Find where the given text appears and provide that cell's center as (X, Y) coordinate. 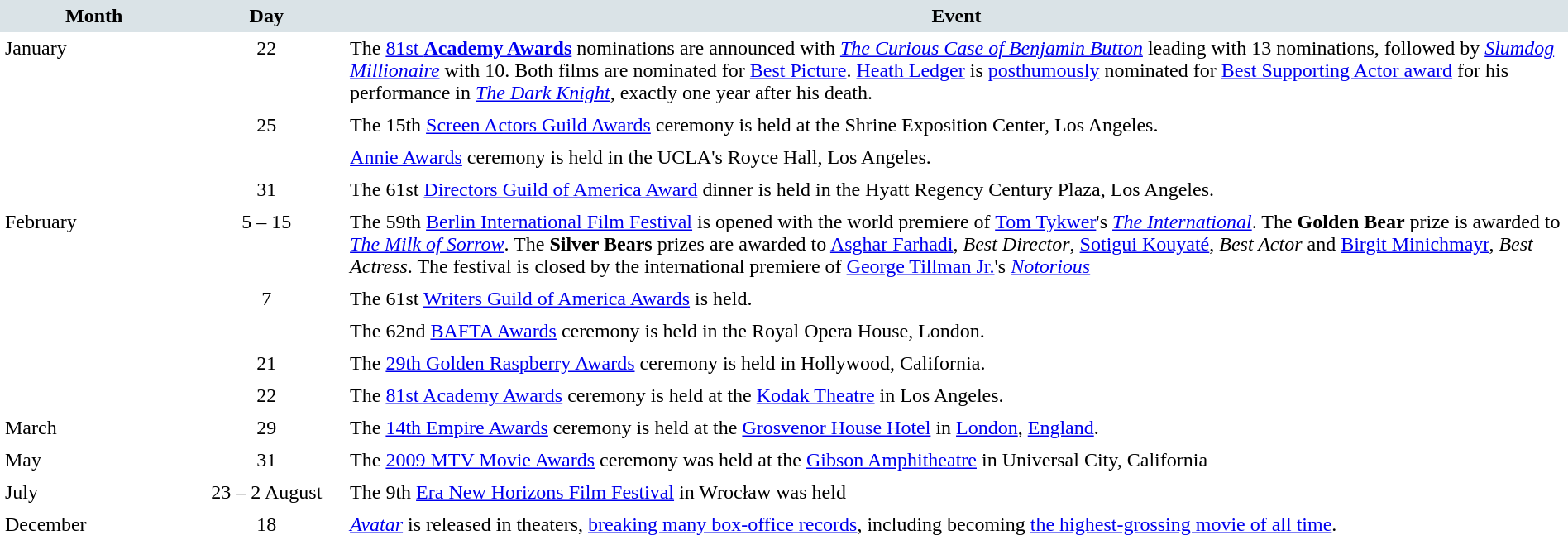
The 29th Golden Raspberry Awards ceremony is held in Hollywood, California. (956, 364)
The 15th Screen Actors Guild Awards ceremony is held at the Shrine Exposition Center, Los Angeles. (956, 126)
Month (94, 17)
The 2009 MTV Movie Awards ceremony was held at the Gibson Amphitheatre in Universal City, California (956, 460)
21 (267, 364)
The 61st Writers Guild of America Awards is held. (956, 299)
Annie Awards ceremony is held in the UCLA's Royce Hall, Los Angeles. (956, 157)
The 9th Era New Horizons Film Festival in Wrocław was held (956, 493)
The 61st Directors Guild of America Award dinner is held in the Hyatt Regency Century Plaza, Los Angeles. (956, 190)
February (94, 309)
5 – 15 (267, 245)
January (94, 119)
July (94, 493)
May (94, 460)
23 – 2 August (267, 493)
Day (267, 17)
29 (267, 428)
Event (956, 17)
The 81st Academy Awards ceremony is held at the Kodak Theatre in Los Angeles. (956, 395)
7 (267, 315)
25 (267, 141)
March (94, 428)
The 62nd BAFTA Awards ceremony is held in the Royal Opera House, London. (956, 331)
The 14th Empire Awards ceremony is held at the Grosvenor House Hotel in London, England. (956, 428)
